Determine the (X, Y) coordinate at the center of the cell enclosing the given text.  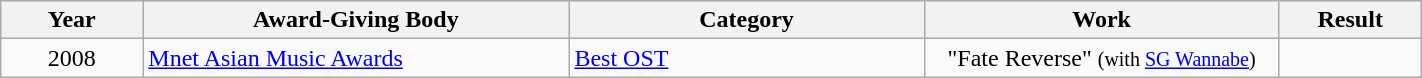
Result (1350, 20)
Category (746, 20)
Best OST (746, 58)
Year (72, 20)
"Fate Reverse" (with SG Wannabe) (1102, 58)
Mnet Asian Music Awards (356, 58)
Award-Giving Body (356, 20)
Work (1102, 20)
2008 (72, 58)
